For the text-containing cell, return its midpoint in [x, y] coordinate format. 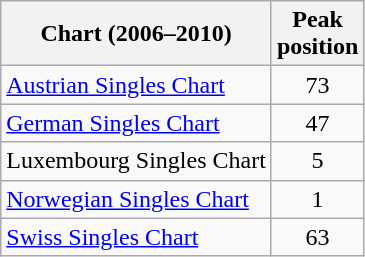
Luxembourg Singles Chart [136, 161]
Peakposition [317, 34]
5 [317, 161]
Austrian Singles Chart [136, 85]
73 [317, 85]
1 [317, 199]
Norwegian Singles Chart [136, 199]
63 [317, 237]
47 [317, 123]
German Singles Chart [136, 123]
Chart (2006–2010) [136, 34]
Swiss Singles Chart [136, 237]
